Locate the cell with the specified text and output its (x, y) center coordinate. 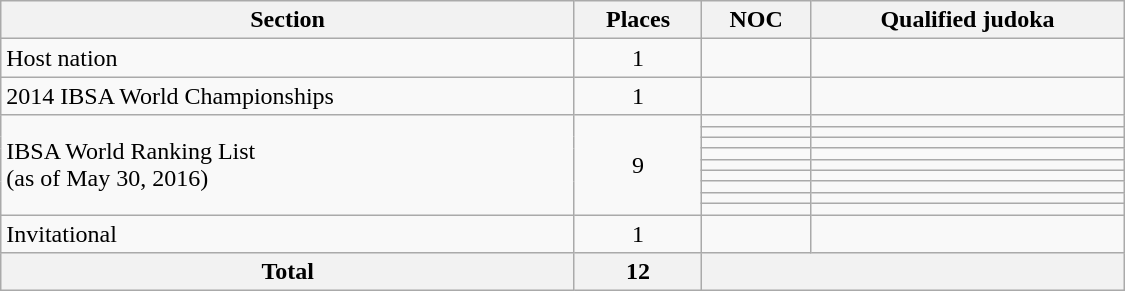
IBSA World Ranking List(as of May 30, 2016) (288, 165)
12 (638, 272)
Total (288, 272)
Host nation (288, 58)
NOC (756, 20)
9 (638, 165)
Invitational (288, 233)
Qualified judoka (968, 20)
Section (288, 20)
Places (638, 20)
2014 IBSA World Championships (288, 96)
